Scan for the cell matching the given text and deliver its [x, y] coordinate at center. 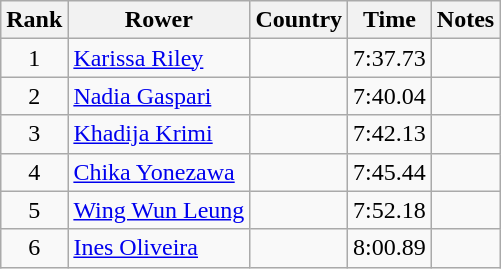
Country [299, 20]
Ines Oliveira [159, 248]
3 [34, 134]
5 [34, 210]
2 [34, 96]
1 [34, 58]
Nadia Gaspari [159, 96]
Notes [465, 20]
Rower [159, 20]
Time [390, 20]
8:00.89 [390, 248]
4 [34, 172]
6 [34, 248]
7:52.18 [390, 210]
Wing Wun Leung [159, 210]
Rank [34, 20]
Karissa Riley [159, 58]
7:42.13 [390, 134]
Chika Yonezawa [159, 172]
Khadija Krimi [159, 134]
7:37.73 [390, 58]
7:40.04 [390, 96]
7:45.44 [390, 172]
